Capture the cell that displays the provided text and extract its (x, y) central coordinate. 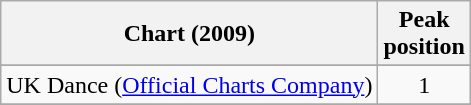
Chart (2009) (190, 34)
1 (424, 85)
UK Dance (Official Charts Company) (190, 85)
Peak position (424, 34)
